From the cell containing the given text, extract its center point as [X, Y] coordinate. 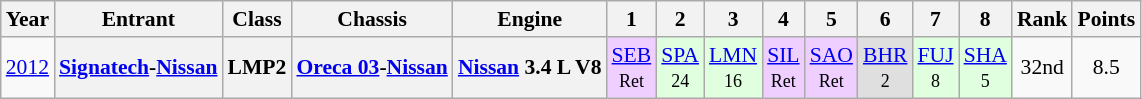
SHA5 [986, 68]
1 [632, 19]
LMN16 [733, 68]
FUJ8 [935, 68]
Class [258, 19]
Nissan 3.4 L V8 [530, 68]
7 [935, 19]
8 [986, 19]
Entrant [138, 19]
2012 [28, 68]
Chassis [372, 19]
Rank [1042, 19]
BHR2 [886, 68]
3 [733, 19]
Oreca 03-Nissan [372, 68]
Year [28, 19]
6 [886, 19]
SEBRet [632, 68]
4 [784, 19]
32nd [1042, 68]
SAORet [832, 68]
Engine [530, 19]
SILRet [784, 68]
Signatech-Nissan [138, 68]
LMP2 [258, 68]
Points [1106, 19]
SPA24 [680, 68]
8.5 [1106, 68]
5 [832, 19]
2 [680, 19]
